Find where the given text appears and provide that cell's center as (x, y) coordinate. 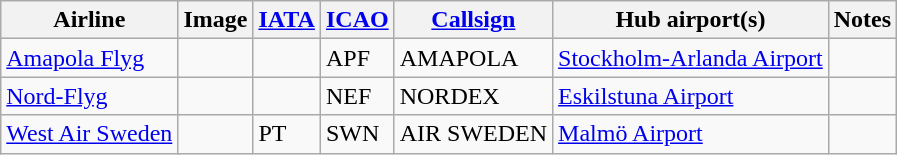
IATA (287, 20)
AMAPOLA (473, 58)
SWN (357, 134)
Stockholm-Arlanda Airport (691, 58)
Nord-Flyg (90, 96)
Hub airport(s) (691, 20)
Image (216, 20)
ICAO (357, 20)
Callsign (473, 20)
Notes (862, 20)
West Air Sweden (90, 134)
Airline (90, 20)
NEF (357, 96)
NORDEX (473, 96)
Eskilstuna Airport (691, 96)
PT (287, 134)
AIR SWEDEN (473, 134)
APF (357, 58)
Malmö Airport (691, 134)
Amapola Flyg (90, 58)
